Identify which cell holds the provided text, then report its [X, Y] central coordinate. 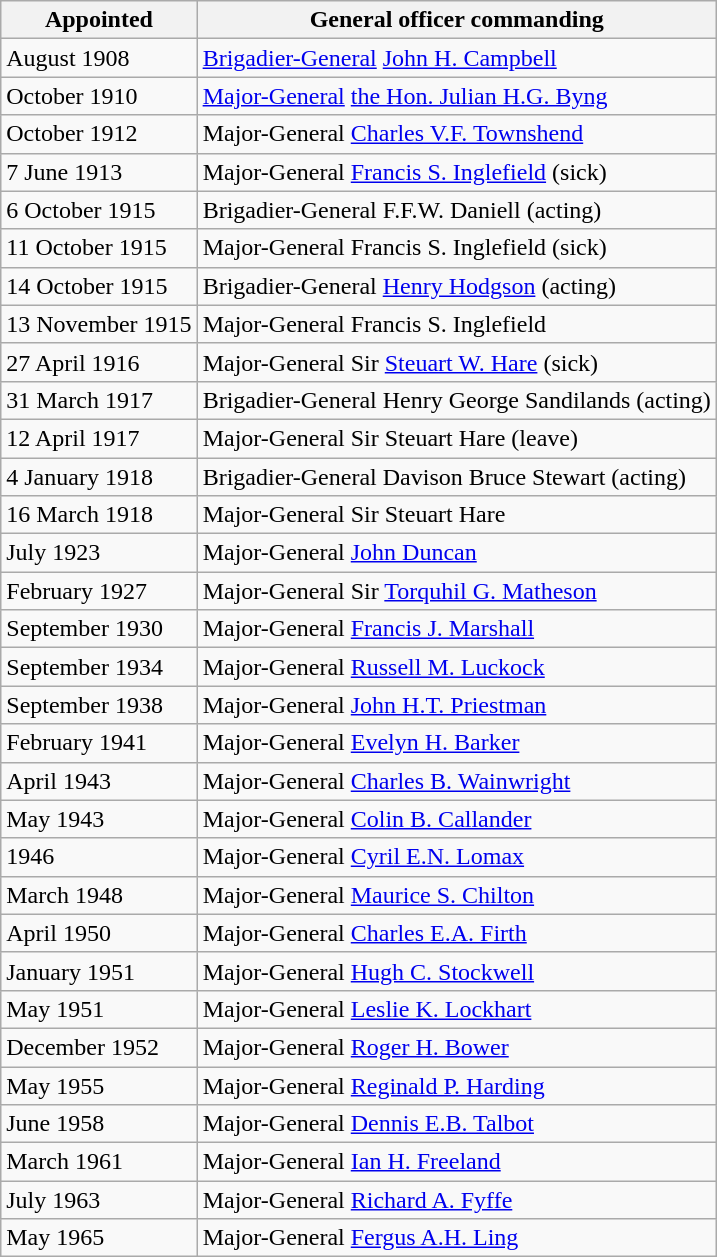
March 1948 [99, 895]
Major-General Cyril E.N. Lomax [456, 857]
Major-General Sir Steuart Hare (leave) [456, 438]
Major-General Roger H. Bower [456, 1047]
Major-General Sir Steuart Hare [456, 515]
12 April 1917 [99, 438]
May 1955 [99, 1085]
Major-General Charles B. Wainwright [456, 781]
Major-General Maurice S. Chilton [456, 895]
February 1927 [99, 591]
September 1934 [99, 667]
January 1951 [99, 971]
April 1943 [99, 781]
Major-General Fergus A.H. Ling [456, 1238]
October 1912 [99, 134]
July 1923 [99, 553]
July 1963 [99, 1200]
11 October 1915 [99, 248]
Brigadier-General Henry George Sandilands (acting) [456, 400]
31 March 1917 [99, 400]
Major-General Sir Torquhil G. Matheson [456, 591]
1946 [99, 857]
Major-General Russell M. Luckock [456, 667]
4 January 1918 [99, 477]
Brigadier-General John H. Campbell [456, 58]
Major-General Ian H. Freeland [456, 1162]
Appointed [99, 20]
March 1961 [99, 1162]
Major-General John Duncan [456, 553]
Major-General Francis S. Inglefield [456, 324]
October 1910 [99, 96]
Major-General Charles E.A. Firth [456, 933]
6 October 1915 [99, 210]
Major-General Evelyn H. Barker [456, 743]
Brigadier-General Davison Bruce Stewart (acting) [456, 477]
7 June 1913 [99, 172]
Major-General Leslie K. Lockhart [456, 1009]
14 October 1915 [99, 286]
May 1965 [99, 1238]
December 1952 [99, 1047]
Major-General Richard A. Fyffe [456, 1200]
Major-General the Hon. Julian H.G. Byng [456, 96]
Major-General Dennis E.B. Talbot [456, 1124]
September 1930 [99, 629]
September 1938 [99, 705]
June 1958 [99, 1124]
Major-General Francis J. Marshall [456, 629]
27 April 1916 [99, 362]
Major-General Reginald P. Harding [456, 1085]
May 1951 [99, 1009]
Brigadier-General Henry Hodgson (acting) [456, 286]
16 March 1918 [99, 515]
Major-General Sir Steuart W. Hare (sick) [456, 362]
April 1950 [99, 933]
May 1943 [99, 819]
Brigadier-General F.F.W. Daniell (acting) [456, 210]
Major-General Hugh C. Stockwell [456, 971]
Major-General Colin B. Callander [456, 819]
Major-General John H.T. Priestman [456, 705]
February 1941 [99, 743]
General officer commanding [456, 20]
Major-General Charles V.F. Townshend [456, 134]
August 1908 [99, 58]
13 November 1915 [99, 324]
